Extract the (X, Y) coordinate from the center of the cell holding the provided text.  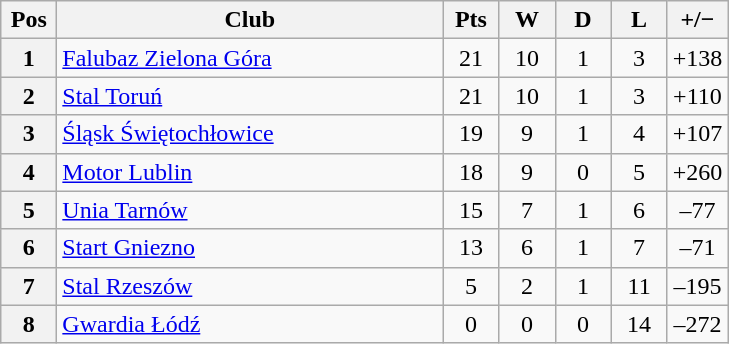
–195 (698, 286)
Gwardia Łódź (250, 324)
Pts (471, 20)
+/− (698, 20)
Śląsk Świętochłowice (250, 134)
D (583, 20)
–71 (698, 248)
W (527, 20)
L (639, 20)
15 (471, 210)
+260 (698, 172)
Motor Lublin (250, 172)
Stal Toruń (250, 96)
18 (471, 172)
–77 (698, 210)
Club (250, 20)
+138 (698, 58)
13 (471, 248)
11 (639, 286)
Start Gniezno (250, 248)
Stal Rzeszów (250, 286)
19 (471, 134)
Pos (29, 20)
Falubaz Zielona Góra (250, 58)
Unia Tarnów (250, 210)
+110 (698, 96)
+107 (698, 134)
14 (639, 324)
8 (29, 324)
–272 (698, 324)
